Provide the [x, y] coordinate of the cell's center where the given text is located.  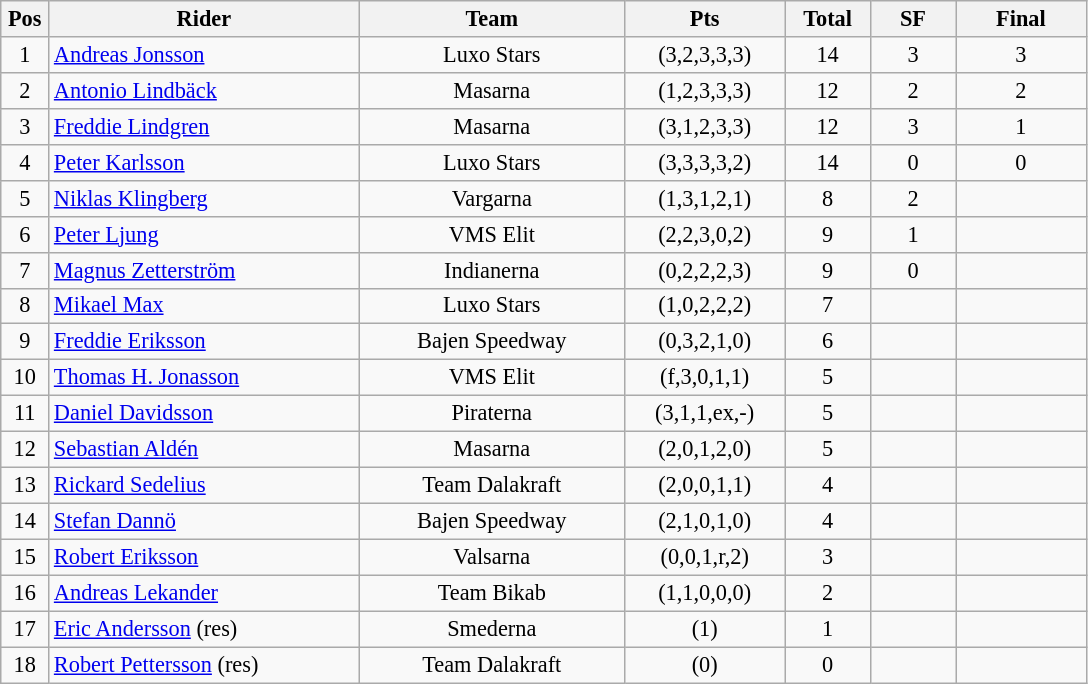
SF [912, 19]
Pos [25, 19]
Total [828, 19]
Rickard Sedelius [204, 485]
Magnus Zetterström [204, 270]
Niklas Klingberg [204, 198]
Andreas Jonsson [204, 55]
(3,1,2,3,3) [704, 126]
(1,0,2,2,2) [704, 306]
13 [25, 485]
(2,1,0,1,0) [704, 521]
(f,3,0,1,1) [704, 378]
Robert Eriksson [204, 557]
Peter Karlsson [204, 162]
(3,1,1,ex,-) [704, 414]
18 [25, 665]
Sebastian Aldén [204, 450]
Rider [204, 19]
(3,2,3,3,3) [704, 55]
Final [1021, 19]
Daniel Davidsson [204, 414]
(0) [704, 665]
15 [25, 557]
Smederna [492, 629]
Pts [704, 19]
(3,3,3,3,2) [704, 162]
Peter Ljung [204, 234]
(1,1,0,0,0) [704, 593]
(2,2,3,0,2) [704, 234]
17 [25, 629]
Freddie Eriksson [204, 342]
Andreas Lekander [204, 593]
11 [25, 414]
Mikael Max [204, 306]
(0,0,1,r,2) [704, 557]
Freddie Lindgren [204, 126]
Stefan Dannö [204, 521]
Vargarna [492, 198]
Thomas H. Jonasson [204, 378]
(1,3,1,2,1) [704, 198]
Team Bikab [492, 593]
Piraterna [492, 414]
(1) [704, 629]
16 [25, 593]
Antonio Lindbäck [204, 90]
(0,2,2,2,3) [704, 270]
Indianerna [492, 270]
Robert Pettersson (res) [204, 665]
(1,2,3,3,3) [704, 90]
10 [25, 378]
(2,0,0,1,1) [704, 485]
(2,0,1,2,0) [704, 450]
Team [492, 19]
Valsarna [492, 557]
(0,3,2,1,0) [704, 342]
Eric Andersson (res) [204, 629]
